From the cell containing the given text, extract its center point as (x, y) coordinate. 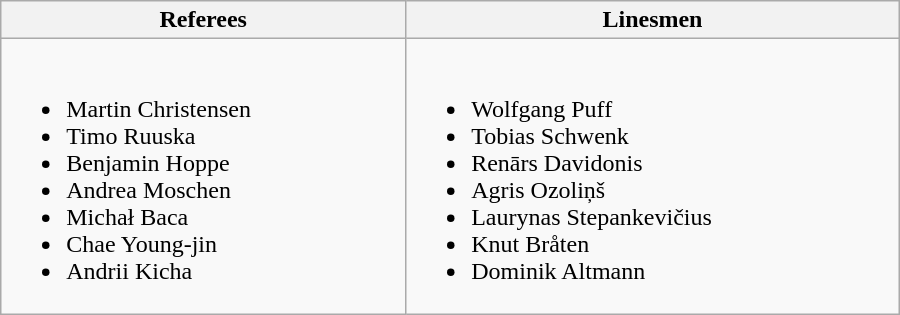
Linesmen (653, 20)
Referees (204, 20)
Wolfgang Puff Tobias Schwenk Renārs Davidonis Agris Ozoliņš Laurynas Stepankevičius Knut Bråten Dominik Altmann (653, 176)
Martin Christensen Timo Ruuska Benjamin Hoppe Andrea Moschen Michał Baca Chae Young-jin Andrii Kicha (204, 176)
